Detect which cell encompasses the target text, then output its [X, Y] center coordinate. 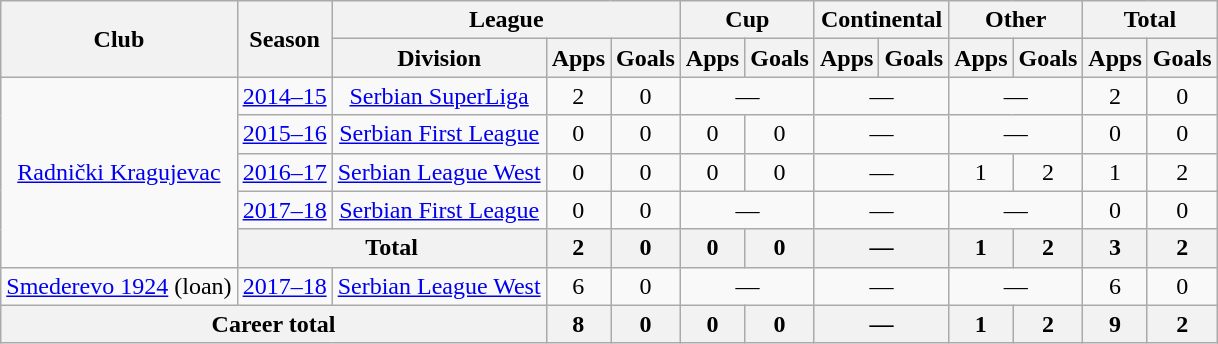
Serbian SuperLiga [439, 96]
3 [1115, 248]
Cup [747, 20]
League [506, 20]
2015–16 [284, 134]
9 [1115, 324]
Club [119, 39]
Season [284, 39]
Smederevo 1924 (loan) [119, 286]
8 [578, 324]
Radnički Kragujevac [119, 172]
Other [1016, 20]
2014–15 [284, 96]
Division [439, 58]
Continental [881, 20]
2016–17 [284, 172]
Career total [274, 324]
